Provide the [X, Y] coordinate of the cell's center where the given text is located.  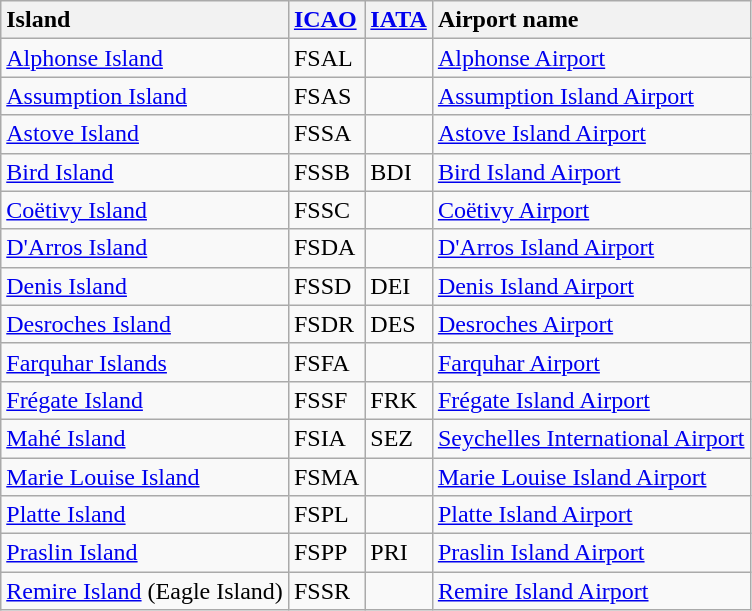
Bird Island Airport [591, 172]
Praslin Island [145, 553]
Seychelles International Airport [591, 438]
Alphonse Island [145, 58]
FSIA [326, 438]
SEZ [399, 438]
D'Arros Island Airport [591, 248]
FSPP [326, 553]
FSAS [326, 96]
Astove Island Airport [591, 134]
ICAO [326, 20]
Coëtivy Island [145, 210]
Denis Island [145, 286]
FSDR [326, 324]
Island [145, 20]
Assumption Island [145, 96]
Platte Island Airport [591, 515]
Desroches Airport [591, 324]
FSFA [326, 362]
Farquhar Islands [145, 362]
Assumption Island Airport [591, 96]
FSSD [326, 286]
FSSR [326, 591]
Airport name [591, 20]
Coëtivy Airport [591, 210]
DES [399, 324]
Frégate Island Airport [591, 400]
FSSB [326, 172]
FRK [399, 400]
Marie Louise Island [145, 477]
FSDA [326, 248]
Praslin Island Airport [591, 553]
BDI [399, 172]
PRI [399, 553]
Desroches Island [145, 324]
Mahé Island [145, 438]
Marie Louise Island Airport [591, 477]
FSMA [326, 477]
Astove Island [145, 134]
Denis Island Airport [591, 286]
Farquhar Airport [591, 362]
Remire Island (Eagle Island) [145, 591]
D'Arros Island [145, 248]
FSSA [326, 134]
FSAL [326, 58]
Remire Island Airport [591, 591]
DEI [399, 286]
Frégate Island [145, 400]
Platte Island [145, 515]
FSSC [326, 210]
IATA [399, 20]
Bird Island [145, 172]
FSPL [326, 515]
FSSF [326, 400]
Alphonse Airport [591, 58]
